Capture the cell that displays the provided text and extract its (x, y) central coordinate. 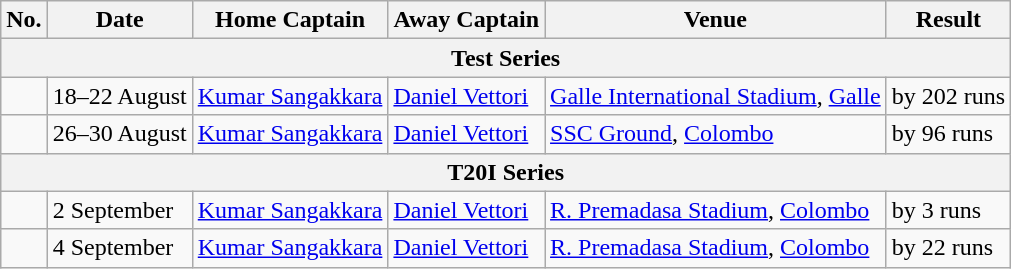
18–22 August (120, 96)
by 3 runs (948, 210)
by 22 runs (948, 248)
Date (120, 20)
by 96 runs (948, 134)
Result (948, 20)
T20I Series (506, 172)
No. (24, 20)
SSC Ground, Colombo (716, 134)
2 September (120, 210)
Home Captain (290, 20)
26–30 August (120, 134)
by 202 runs (948, 96)
Venue (716, 20)
4 September (120, 248)
Galle International Stadium, Galle (716, 96)
Test Series (506, 58)
Away Captain (466, 20)
